Search for the cell housing the specified text and yield its [x, y] center coordinate. 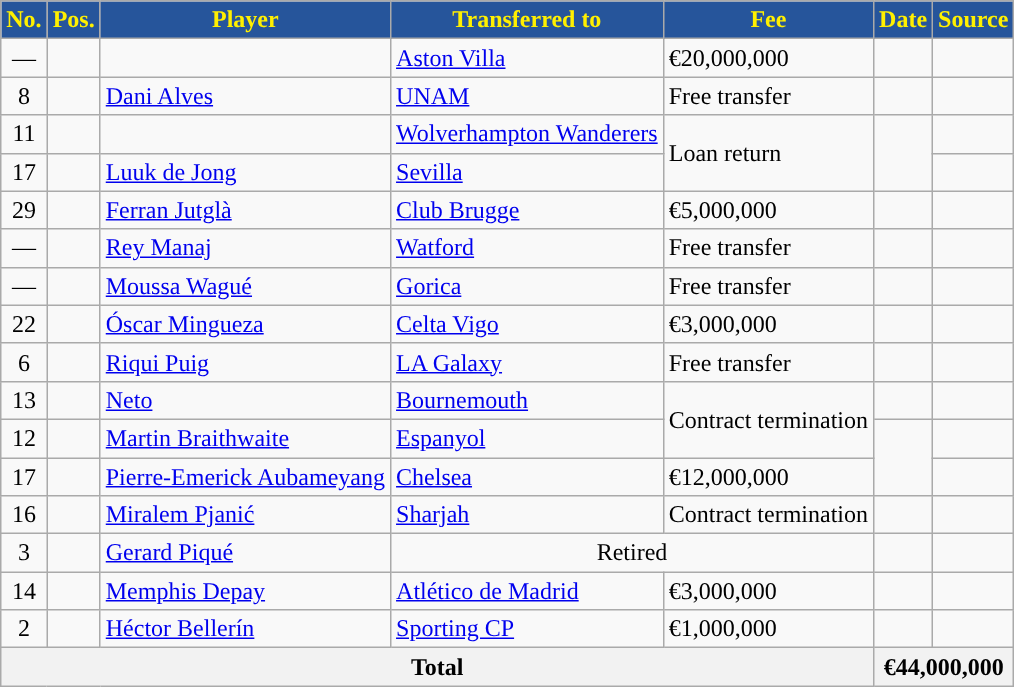
Bournemouth [528, 400]
22 [24, 324]
29 [24, 210]
Celta Vigo [528, 324]
Total [438, 667]
2 [24, 629]
Club Brugge [528, 210]
€44,000,000 [944, 667]
16 [24, 515]
Sharjah [528, 515]
Fee [768, 20]
LA Galaxy [528, 362]
€1,000,000 [768, 629]
8 [24, 96]
Moussa Wagué [245, 286]
12 [24, 438]
Loan return [768, 153]
3 [24, 553]
€5,000,000 [768, 210]
Source [974, 20]
€12,000,000 [768, 477]
14 [24, 591]
Martin Braithwaite [245, 438]
11 [24, 134]
€20,000,000 [768, 58]
Aston Villa [528, 58]
Rey Manaj [245, 248]
Dani Alves [245, 96]
Wolverhampton Wanderers [528, 134]
Óscar Mingueza [245, 324]
Héctor Bellerín [245, 629]
Sporting CP [528, 629]
Watford [528, 248]
Espanyol [528, 438]
Memphis Depay [245, 591]
Pierre-Emerick Aubameyang [245, 477]
Atlético de Madrid [528, 591]
Transferred to [528, 20]
UNAM [528, 96]
Pos. [74, 20]
6 [24, 362]
Neto [245, 400]
No. [24, 20]
Gerard Piqué [245, 553]
Retired [632, 553]
Sevilla [528, 172]
Gorica [528, 286]
Luuk de Jong [245, 172]
Ferran Jutglà [245, 210]
Miralem Pjanić [245, 515]
Chelsea [528, 477]
13 [24, 400]
Date [904, 20]
Player [245, 20]
Riqui Puig [245, 362]
